Identify which cell holds the provided text, then report its [x, y] central coordinate. 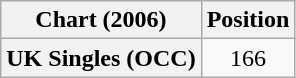
Position [248, 20]
166 [248, 58]
UK Singles (OCC) [101, 58]
Chart (2006) [101, 20]
